Capture the cell that displays the provided text and extract its (X, Y) central coordinate. 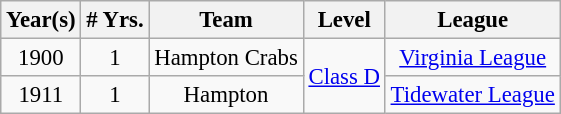
1911 (41, 95)
Team (226, 20)
Hampton Crabs (226, 58)
# Yrs. (115, 20)
Virginia League (472, 58)
Class D (344, 76)
Level (344, 20)
1900 (41, 58)
League (472, 20)
Tidewater League (472, 95)
Year(s) (41, 20)
Hampton (226, 95)
